Capture the cell that displays the provided text and extract its (X, Y) central coordinate. 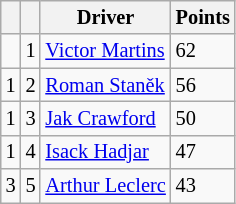
50 (203, 118)
Points (203, 17)
56 (203, 85)
Jak Crawford (105, 118)
4 (31, 152)
Arthur Leclerc (105, 186)
Isack Hadjar (105, 152)
Driver (105, 17)
62 (203, 51)
43 (203, 186)
2 (31, 85)
Victor Martins (105, 51)
Roman Staněk (105, 85)
47 (203, 152)
5 (31, 186)
